Detect which cell encompasses the target text, then output its (X, Y) center coordinate. 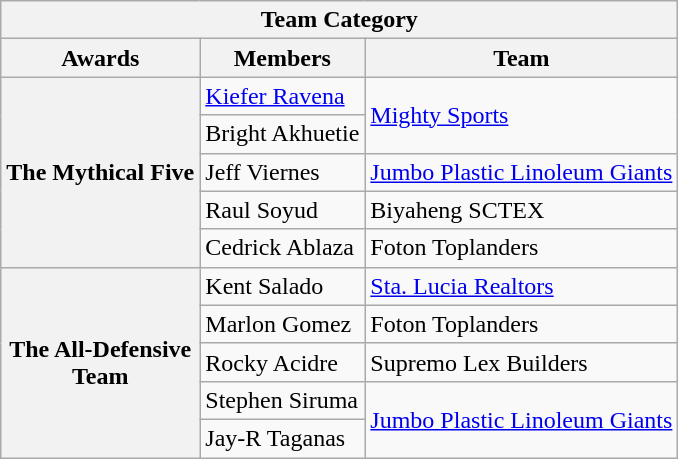
Mighty Sports (522, 115)
Raul Soyud (282, 210)
Team Category (340, 20)
Stephen Siruma (282, 400)
Rocky Acidre (282, 362)
Awards (100, 58)
Members (282, 58)
Kiefer Ravena (282, 96)
Biyaheng SCTEX (522, 210)
The All-DefensiveTeam (100, 362)
Team (522, 58)
Kent Salado (282, 286)
Supremo Lex Builders (522, 362)
Jeff Viernes (282, 172)
Marlon Gomez (282, 324)
Bright Akhuetie (282, 134)
The Mythical Five (100, 172)
Jay-R Taganas (282, 438)
Cedrick Ablaza (282, 248)
Sta. Lucia Realtors (522, 286)
